Detect which cell encompasses the target text, then output its [x, y] center coordinate. 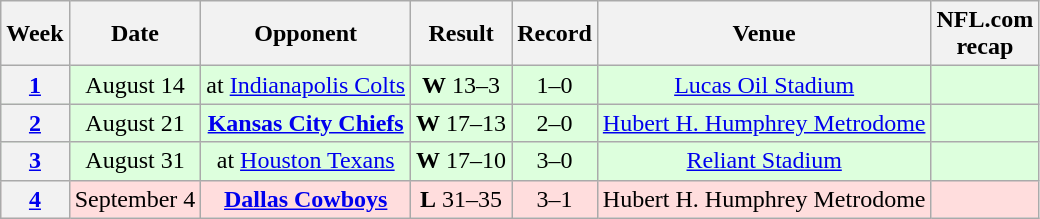
August 31 [135, 161]
3 [35, 161]
L 31–35 [462, 199]
Result [462, 34]
3–1 [555, 199]
Week [35, 34]
W 17–13 [462, 123]
1–0 [555, 85]
2 [35, 123]
Reliant Stadium [764, 161]
August 14 [135, 85]
Kansas City Chiefs [306, 123]
NFL.comrecap [985, 34]
3–0 [555, 161]
September 4 [135, 199]
at Indianapolis Colts [306, 85]
Date [135, 34]
4 [35, 199]
Dallas Cowboys [306, 199]
2–0 [555, 123]
1 [35, 85]
August 21 [135, 123]
W 13–3 [462, 85]
Record [555, 34]
W 17–10 [462, 161]
at Houston Texans [306, 161]
Lucas Oil Stadium [764, 85]
Venue [764, 34]
Opponent [306, 34]
